Output the (X, Y) coordinate of the center of the cell containing the given text.  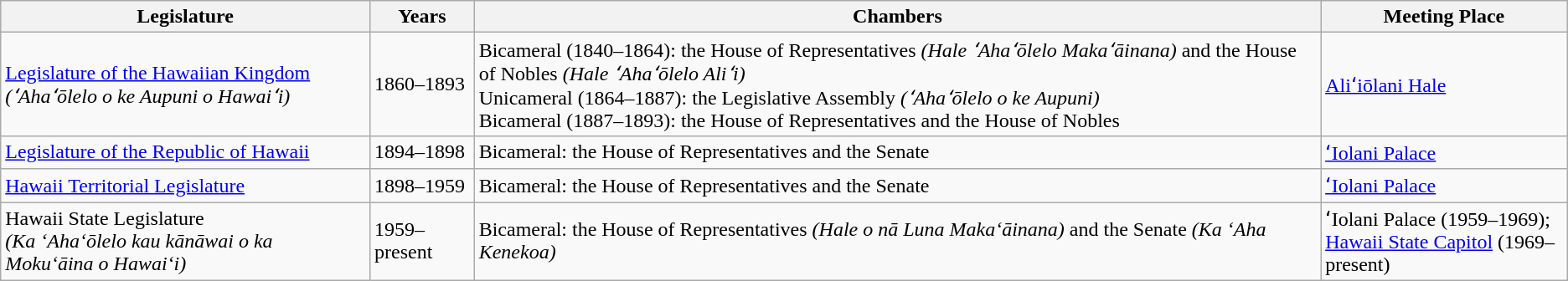
ʻIolani Palace (1959–1969); Hawaii State Capitol (1969–present) (1444, 242)
Hawaii State Legislature (Ka ‘Aha‘ōlelo kau kānāwai o ka Moku‘āina o Hawai‘i) (186, 242)
Hawaii Territorial Legislature (186, 186)
Bicameral: the House of Representatives (Hale o nā Luna Maka‘āinana) and the Senate (Ka ‘Aha Kenekoa) (897, 242)
Chambers (897, 17)
Legislature of the Hawaiian Kingdom (ʻAhaʻōlelo o ke Aupuni o Hawaiʻi) (186, 84)
1959–present (422, 242)
Meeting Place (1444, 17)
Legislature of the Republic of Hawaii (186, 152)
Aliʻiōlani Hale (1444, 84)
Legislature (186, 17)
1894–1898 (422, 152)
Years (422, 17)
1898–1959 (422, 186)
1860–1893 (422, 84)
